Provide the (x, y) coordinate of the cell's center where the given text is located.  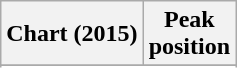
Peakposition (189, 34)
Chart (2015) (72, 34)
